Search for the cell housing the specified text and yield its [x, y] center coordinate. 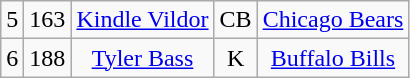
6 [12, 58]
163 [48, 20]
188 [48, 58]
K [236, 58]
5 [12, 20]
Kindle Vildor [142, 20]
CB [236, 20]
Tyler Bass [142, 58]
Chicago Bears [333, 20]
Buffalo Bills [333, 58]
